Determine the (x, y) coordinate at the center of the cell enclosing the given text.  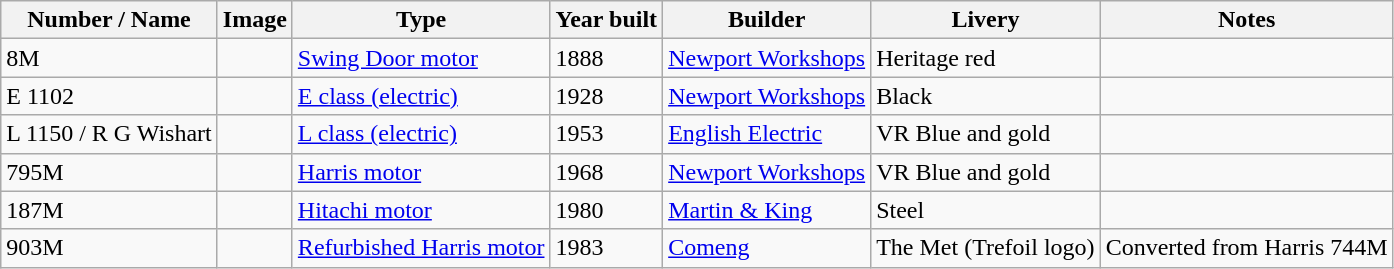
Black (986, 96)
1968 (606, 172)
Steel (986, 210)
Builder (767, 20)
Converted from Harris 744M (1246, 248)
Refurbished Harris motor (421, 248)
Swing Door motor (421, 58)
187M (110, 210)
L 1150 / R G Wishart (110, 134)
1888 (606, 58)
Comeng (767, 248)
L class (electric) (421, 134)
Notes (1246, 20)
Harris motor (421, 172)
8M (110, 58)
Heritage red (986, 58)
Number / Name (110, 20)
1983 (606, 248)
Martin & King (767, 210)
795M (110, 172)
Type (421, 20)
1980 (606, 210)
Livery (986, 20)
903M (110, 248)
1953 (606, 134)
English Electric (767, 134)
E class (electric) (421, 96)
Year built (606, 20)
The Met (Trefoil logo) (986, 248)
1928 (606, 96)
Hitachi motor (421, 210)
E 1102 (110, 96)
Image (254, 20)
